Find where the given text appears and provide that cell's center as [X, Y] coordinate. 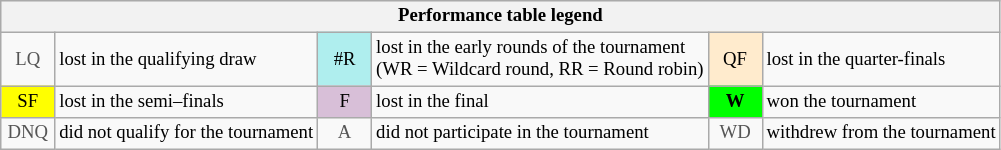
lost in the quarter-finals [881, 60]
W [735, 102]
withdrew from the tournament [881, 134]
QF [735, 60]
Performance table legend [500, 16]
did not qualify for the tournament [186, 134]
LQ [28, 60]
DNQ [28, 134]
lost in the semi–finals [186, 102]
#R [345, 60]
WD [735, 134]
won the tournament [881, 102]
F [345, 102]
lost in the early rounds of the tournament(WR = Wildcard round, RR = Round robin) [540, 60]
lost in the final [540, 102]
lost in the qualifying draw [186, 60]
A [345, 134]
SF [28, 102]
did not participate in the tournament [540, 134]
